Determine the (X, Y) coordinate at the center of the cell enclosing the given text.  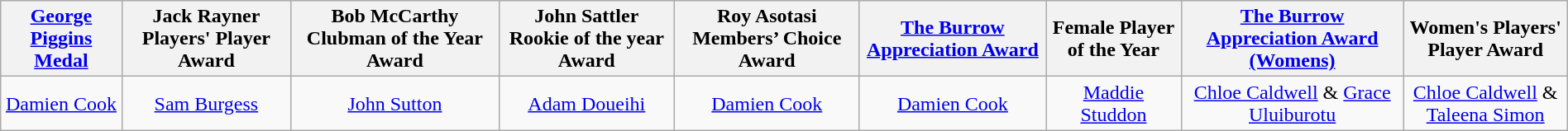
Chloe Caldwell & Grace Uluiburotu (1292, 104)
Female Player of the Year (1114, 39)
Roy Asotasi Members’ Choice Award (767, 39)
Bob McCarthy Clubman of the Year Award (395, 39)
Adam Doueihi (586, 104)
The Burrow Appreciation Award (953, 39)
Maddie Studdon (1114, 104)
Sam Burgess (207, 104)
Chloe Caldwell & Taleena Simon (1485, 104)
John Sutton (395, 104)
George Piggins Medal (61, 39)
Jack Rayner Players' Player Award (207, 39)
John Sattler Rookie of the year Award (586, 39)
The Burrow Appreciation Award (Womens) (1292, 39)
Women's Players' Player Award (1485, 39)
